Pinpoint the cell where the given text exists, returning its [x, y] midpoint coordinate. 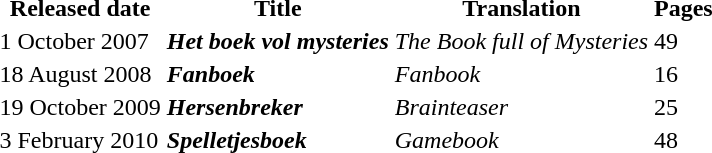
Hersenbreker [278, 107]
Het boek vol mysteries [278, 41]
The Book full of Mysteries [521, 41]
Fanbook [521, 74]
Fanboek [278, 74]
Brainteaser [521, 107]
